Detect which cell encompasses the target text, then output its [x, y] center coordinate. 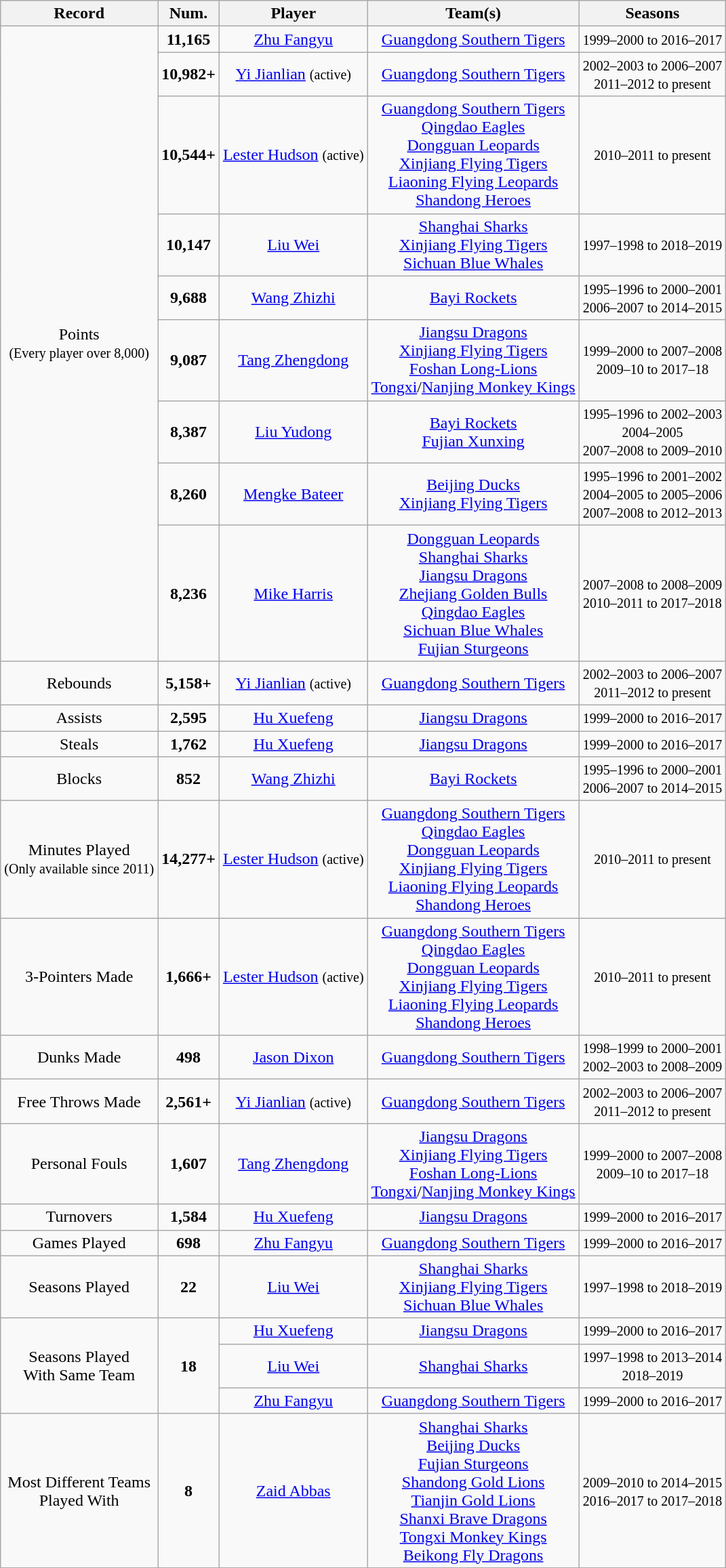
2,561+ [188, 1102]
1,607 [188, 1164]
Mike Harris [293, 593]
Mengke Bateer [293, 494]
2007–2008 to 2008–20092010–2011 to 2017–2018 [652, 593]
1,666+ [188, 977]
Beijing DucksXinjiang Flying Tigers [473, 494]
22 [188, 1287]
Free Throws Made [79, 1102]
Dongguan LeopardsShanghai SharksJiangsu DragonsZhejiang Golden BullsQingdao EaglesSichuan Blue WhalesFujian Sturgeons [473, 593]
1997–1998 to 2013–20142018–2019 [652, 1366]
Turnovers [79, 1217]
Personal Fouls [79, 1164]
8,236 [188, 593]
1,584 [188, 1217]
11,165 [188, 39]
Points(Every player over 8,000) [79, 344]
Team(s) [473, 14]
Blocks [79, 779]
498 [188, 1057]
Num. [188, 14]
Games Played [79, 1243]
Record [79, 14]
698 [188, 1243]
Most Different TeamsPlayed With [79, 1491]
Dunks Made [79, 1057]
2,595 [188, 718]
Seasons Played [79, 1287]
18 [188, 1366]
9,688 [188, 298]
9,087 [188, 360]
10,982+ [188, 75]
8,260 [188, 494]
Liu Yudong [293, 432]
Seasons [652, 14]
Shanghai Sharks [473, 1366]
5,158+ [188, 683]
14,277+ [188, 859]
1995–1996 to 2002–20032004–20052007–2008 to 2009–2010 [652, 432]
1,762 [188, 743]
Minutes Played(Only available since 2011) [79, 859]
Bayi RocketsFujian Xunxing [473, 432]
852 [188, 779]
1995–1996 to 2001–20022004–2005 to 2005–20062007–2008 to 2012–2013 [652, 494]
8 [188, 1491]
10,544+ [188, 154]
Rebounds [79, 683]
Zaid Abbas [293, 1491]
Jason Dixon [293, 1057]
Player [293, 14]
Assists [79, 718]
8,387 [188, 432]
Shanghai SharksBeijing DucksFujian SturgeonsShandong Gold LionsTianjin Gold LionsShanxi Brave DragonsTongxi Monkey KingsBeikong Fly Dragons [473, 1491]
2009–2010 to 2014–20152016–2017 to 2017–2018 [652, 1491]
1998–1999 to 2000–20012002–2003 to 2008–2009 [652, 1057]
Seasons PlayedWith Same Team [79, 1366]
3-Pointers Made [79, 977]
10,147 [188, 245]
Steals [79, 743]
